Capture the cell that displays the provided text and extract its [X, Y] central coordinate. 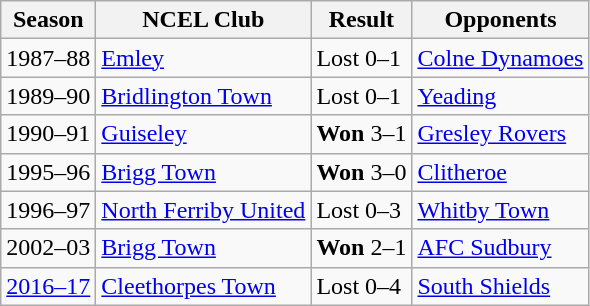
1996–97 [48, 210]
2016–17 [48, 286]
Lost 0–3 [362, 210]
North Ferriby United [204, 210]
AFC Sudbury [500, 248]
Lost 0–4 [362, 286]
Guiseley [204, 134]
Yeading [500, 96]
Bridlington Town [204, 96]
1989–90 [48, 96]
Cleethorpes Town [204, 286]
Colne Dynamoes [500, 58]
Gresley Rovers [500, 134]
1995–96 [48, 172]
1987–88 [48, 58]
NCEL Club [204, 20]
South Shields [500, 286]
Opponents [500, 20]
Whitby Town [500, 210]
Emley [204, 58]
Won 3–0 [362, 172]
2002–03 [48, 248]
Won 3–1 [362, 134]
Result [362, 20]
Clitheroe [500, 172]
Won 2–1 [362, 248]
Season [48, 20]
1990–91 [48, 134]
